From the cell containing the given text, extract its center point as (X, Y) coordinate. 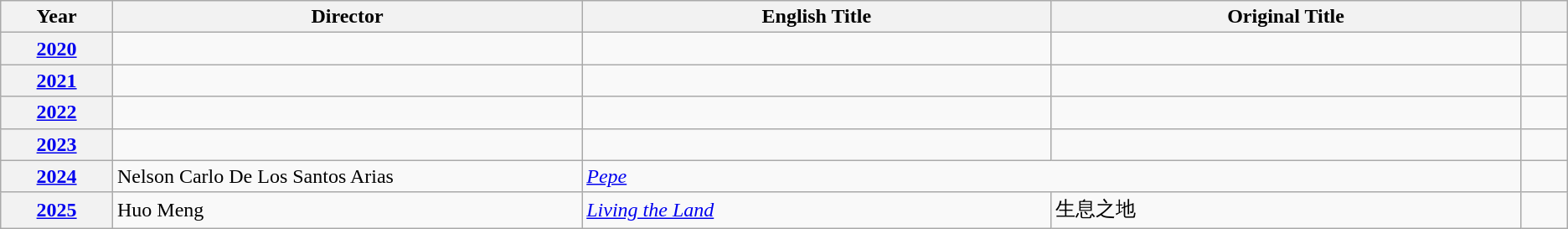
2022 (57, 112)
Pepe (1051, 176)
生息之地 (1286, 210)
Nelson Carlo De Los Santos Arias (347, 176)
2025 (57, 210)
English Title (817, 17)
2023 (57, 144)
2024 (57, 176)
2020 (57, 49)
Director (347, 17)
Living the Land (817, 210)
2021 (57, 81)
Original Title (1286, 17)
Year (57, 17)
Huo Meng (347, 210)
